Return the [X, Y] coordinate for the center point of the cell that contains the specified text.  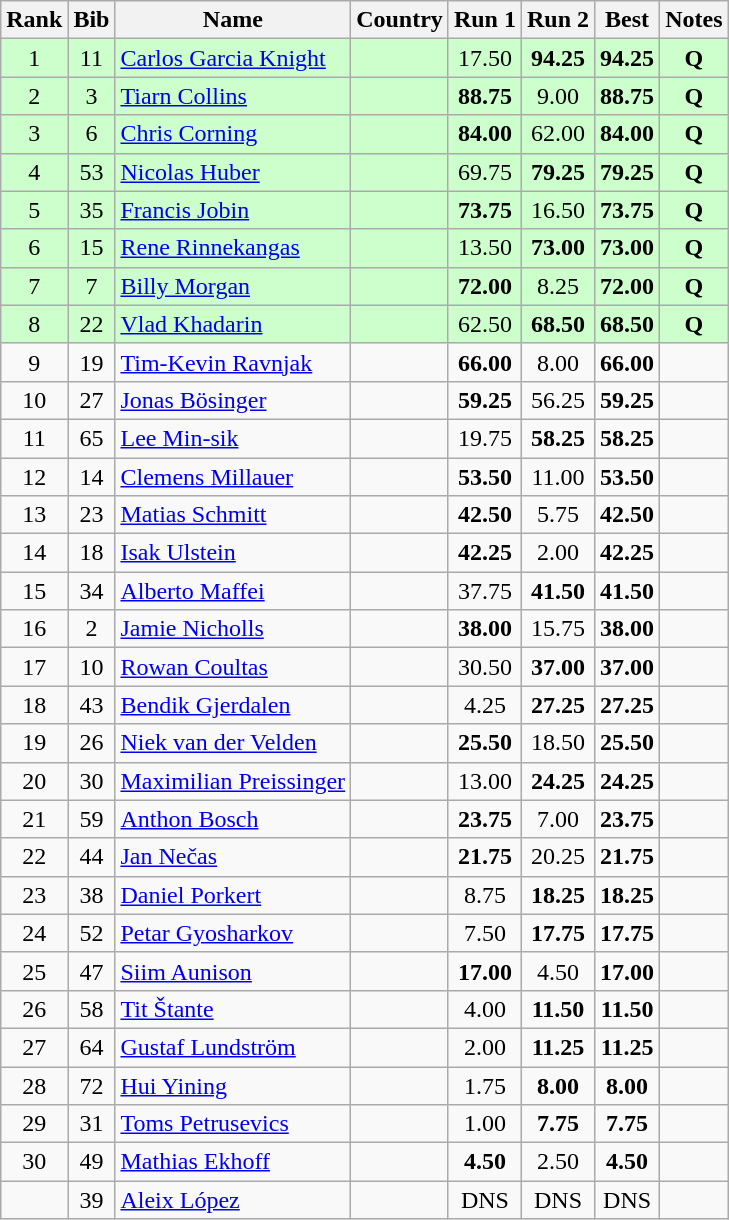
Billy Morgan [233, 286]
Carlos Garcia Knight [233, 58]
Hui Yining [233, 1085]
53 [92, 172]
62.00 [558, 134]
20 [34, 781]
11.00 [558, 477]
24 [34, 933]
Clemens Millauer [233, 477]
21 [34, 819]
Tit Štante [233, 1009]
44 [92, 857]
65 [92, 438]
64 [92, 1047]
Vlad Khadarin [233, 324]
59 [92, 819]
5 [34, 210]
47 [92, 971]
9.00 [558, 96]
Maximilian Preissinger [233, 781]
49 [92, 1162]
1 [34, 58]
Jan Nečas [233, 857]
8.75 [484, 895]
16 [34, 629]
Best [628, 20]
39 [92, 1200]
Jonas Bösinger [233, 400]
Bendik Gjerdalen [233, 705]
19.75 [484, 438]
17.50 [484, 58]
15.75 [558, 629]
Tiarn Collins [233, 96]
4.25 [484, 705]
16.50 [558, 210]
62.50 [484, 324]
52 [92, 933]
56.25 [558, 400]
Gustaf Lundström [233, 1047]
Siim Aunison [233, 971]
8 [34, 324]
4 [34, 172]
5.75 [558, 515]
Toms Petrusevics [233, 1124]
12 [34, 477]
Run 1 [484, 20]
Notes [694, 20]
7.50 [484, 933]
Bib [92, 20]
58 [92, 1009]
17 [34, 667]
Country [400, 20]
7.00 [558, 819]
31 [92, 1124]
4.00 [484, 1009]
Rowan Coultas [233, 667]
30.50 [484, 667]
35 [92, 210]
28 [34, 1085]
9 [34, 362]
Nicolas Huber [233, 172]
Lee Min-sik [233, 438]
Mathias Ekhoff [233, 1162]
69.75 [484, 172]
38 [92, 895]
29 [34, 1124]
Alberto Maffei [233, 591]
Aleix López [233, 1200]
13.50 [484, 248]
13.00 [484, 781]
Francis Jobin [233, 210]
20.25 [558, 857]
Matias Schmitt [233, 515]
43 [92, 705]
Isak Ulstein [233, 553]
Daniel Porkert [233, 895]
13 [34, 515]
Tim-Kevin Ravnjak [233, 362]
Jamie Nicholls [233, 629]
Run 2 [558, 20]
18.50 [558, 743]
Petar Gyosharkov [233, 933]
2.50 [558, 1162]
8.25 [558, 286]
37.75 [484, 591]
Anthon Bosch [233, 819]
1.00 [484, 1124]
Niek van der Velden [233, 743]
Name [233, 20]
25 [34, 971]
Rene Rinnekangas [233, 248]
Rank [34, 20]
1.75 [484, 1085]
34 [92, 591]
Chris Corning [233, 134]
72 [92, 1085]
